Identify which cell holds the provided text, then report its [X, Y] central coordinate. 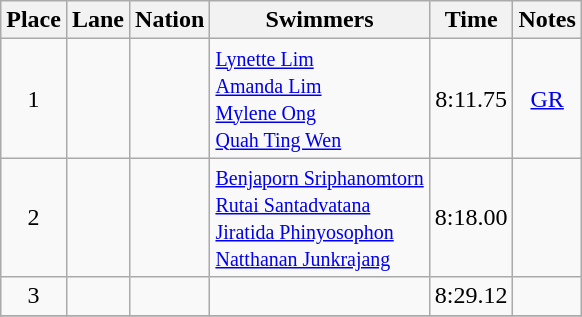
8:11.75 [471, 98]
2 [34, 218]
Nation [170, 20]
Place [34, 20]
3 [34, 296]
Lynette Lim Amanda Lim Mylene Ong Quah Ting Wen [320, 98]
Notes [547, 20]
Swimmers [320, 20]
Time [471, 20]
1 [34, 98]
Lane [98, 20]
GR [547, 98]
8:29.12 [471, 296]
8:18.00 [471, 218]
Benjaporn Sriphanomtorn Rutai Santadvatana Jiratida Phinyosophon Natthanan Junkrajang [320, 218]
